Pinpoint the cell where the given text exists, returning its (X, Y) midpoint coordinate. 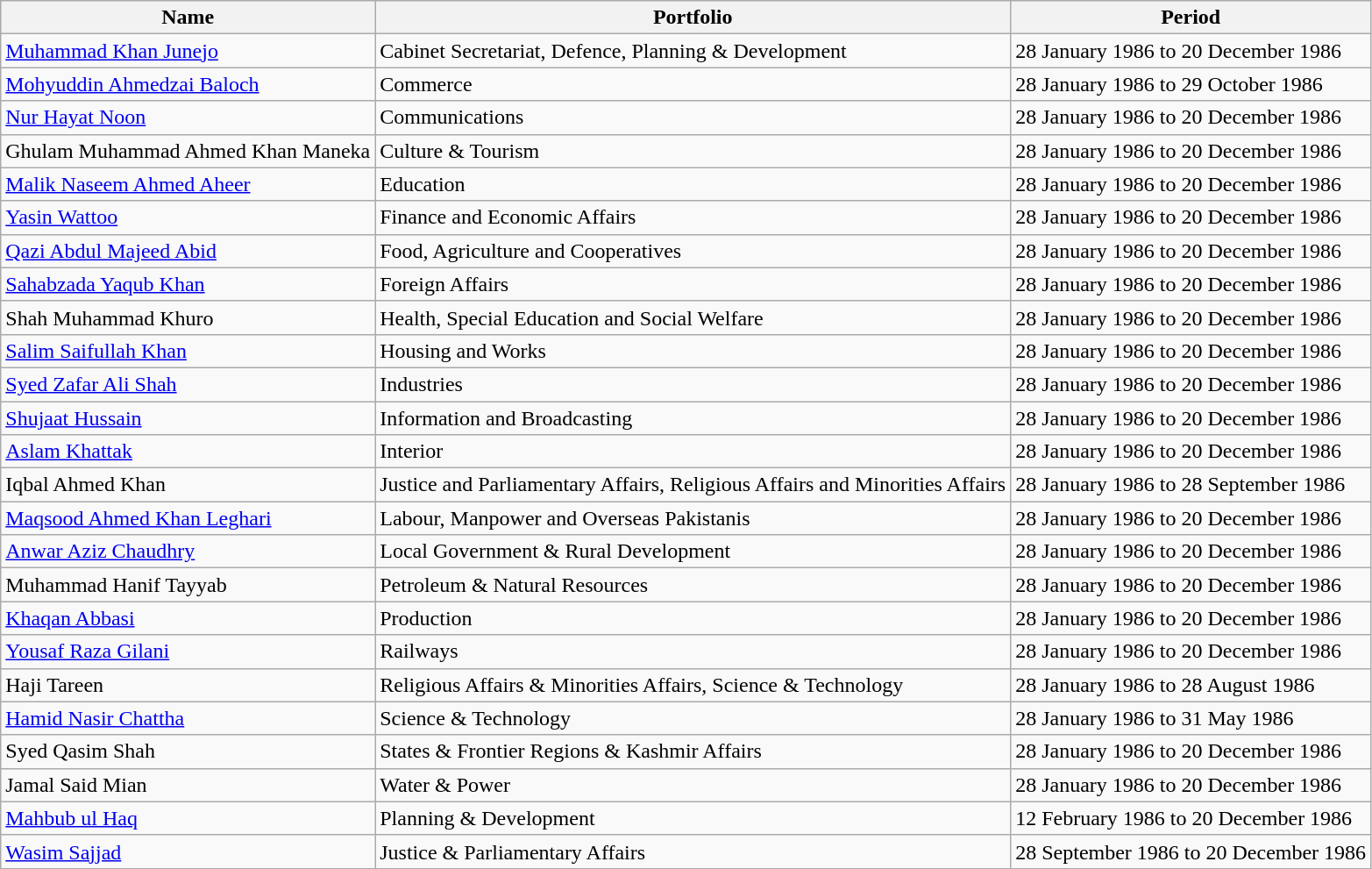
Local Government & Rural Development (693, 552)
Haji Tareen (188, 685)
Syed Qasim Shah (188, 751)
Science & Technology (693, 718)
Malik Naseem Ahmed Aheer (188, 184)
Maqsood Ahmed Khan Leghari (188, 518)
Jamal Said Mian (188, 785)
Foreign Affairs (693, 284)
States & Frontier Regions & Kashmir Affairs (693, 751)
Information and Broadcasting (693, 418)
Mohyuddin Ahmedzai Baloch (188, 84)
Qazi Abdul Majeed Abid (188, 251)
Period (1191, 18)
Shujaat Hussain (188, 418)
Planning & Development (693, 818)
Portfolio (693, 18)
Muhammad Hanif Tayyab (188, 585)
Ghulam Muhammad Ahmed Khan Maneka (188, 151)
Communications (693, 118)
Hamid Nasir Chattha (188, 718)
Salim Saifullah Khan (188, 351)
28 January 1986 to 29 October 1986 (1191, 84)
Yasin Wattoo (188, 217)
Aslam Khattak (188, 452)
Justice and Parliamentary Affairs, Religious Affairs and Minorities Affairs (693, 485)
Muhammad Khan Junejo (188, 51)
28 January 1986 to 31 May 1986 (1191, 718)
Food, Agriculture and Cooperatives (693, 251)
Petroleum & Natural Resources (693, 585)
Anwar Aziz Chaudhry (188, 552)
Production (693, 618)
Mahbub ul Haq (188, 818)
Finance and Economic Affairs (693, 217)
12 February 1986 to 20 December 1986 (1191, 818)
Shah Muhammad Khuro (188, 317)
Syed Zafar Ali Shah (188, 384)
Commerce (693, 84)
Culture & Tourism (693, 151)
Railways (693, 652)
Wasim Sajjad (188, 851)
Sahabzada Yaqub Khan (188, 284)
28 September 1986 to 20 December 1986 (1191, 851)
Education (693, 184)
Nur Hayat Noon (188, 118)
Cabinet Secretariat, Defence, Planning & Development (693, 51)
Labour, Manpower and Overseas Pakistanis (693, 518)
Housing and Works (693, 351)
Industries (693, 384)
Justice & Parliamentary Affairs (693, 851)
Water & Power (693, 785)
Iqbal Ahmed Khan (188, 485)
28 January 1986 to 28 September 1986 (1191, 485)
Yousaf Raza Gilani (188, 652)
Interior (693, 452)
Name (188, 18)
Health, Special Education and Social Welfare (693, 317)
28 January 1986 to 28 August 1986 (1191, 685)
Khaqan Abbasi (188, 618)
Religious Affairs & Minorities Affairs, Science & Technology (693, 685)
